Provide the (X, Y) coordinate of the cell's center where the given text is located.  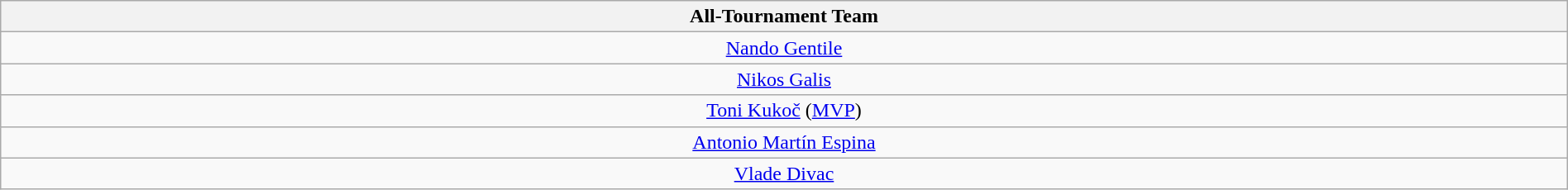
Toni Kukoč (MVP) (784, 111)
Antonio Martín Espina (784, 142)
Nando Gentile (784, 48)
Nikos Galis (784, 79)
Vlade Divac (784, 173)
All-Tournament Team (784, 17)
